Search for the cell housing the specified text and yield its (x, y) center coordinate. 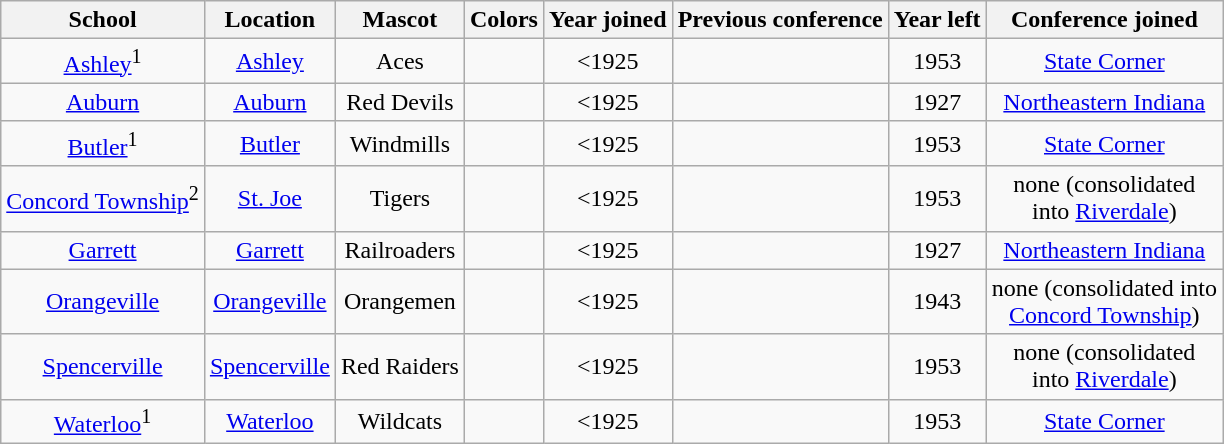
Red Raiders (400, 366)
Previous conference (780, 20)
Ashley1 (103, 62)
Year left (937, 20)
School (103, 20)
Orangemen (400, 302)
Mascot (400, 20)
Location (270, 20)
Red Devils (400, 102)
Ashley (270, 62)
Waterloo (270, 422)
none (consolidated intoConcord Township) (1104, 302)
Wildcats (400, 422)
Tigers (400, 198)
Windmills (400, 144)
Aces (400, 62)
1943 (937, 302)
Butler1 (103, 144)
Conference joined (1104, 20)
St. Joe (270, 198)
Butler (270, 144)
Railroaders (400, 250)
Colors (504, 20)
Year joined (608, 20)
Concord Township2 (103, 198)
Waterloo1 (103, 422)
